From the cell containing the given text, extract its center point as [X, Y] coordinate. 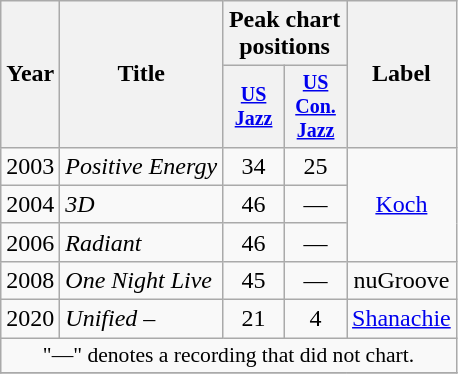
2008 [30, 280]
21 [254, 319]
34 [254, 166]
Title [142, 74]
2006 [30, 242]
3D [142, 204]
2003 [30, 166]
2020 [30, 319]
US Con. Jazz [316, 106]
25 [316, 166]
Unified – [142, 319]
2004 [30, 204]
"—" denotes a recording that did not chart. [228, 356]
nuGroove [402, 280]
Shanachie [402, 319]
Label [402, 74]
Peak chart positions [285, 34]
Positive Energy [142, 166]
Year [30, 74]
Koch [402, 204]
Radiant [142, 242]
US Jazz [254, 106]
4 [316, 319]
45 [254, 280]
One Night Live [142, 280]
